Return the [X, Y] coordinate for the center point of the cell that contains the specified text.  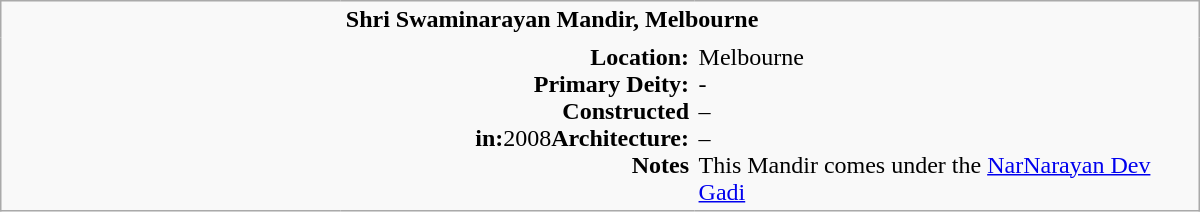
Melbourne - – – This Mandir comes under the NarNarayan Dev Gadi [946, 124]
Location: Primary Deity:Constructed in:2008Architecture:Notes [518, 124]
Shri Swaminarayan Mandir, Melbourne [770, 20]
